Output the (X, Y) coordinate of the center of the cell containing the given text.  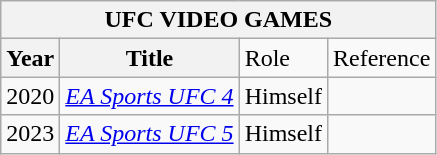
2023 (30, 134)
Role (283, 58)
2020 (30, 96)
EA Sports UFC 4 (150, 96)
UFC VIDEO GAMES (218, 20)
Year (30, 58)
Title (150, 58)
EA Sports UFC 5 (150, 134)
Reference (381, 58)
